Identify which cell holds the provided text, then report its [X, Y] central coordinate. 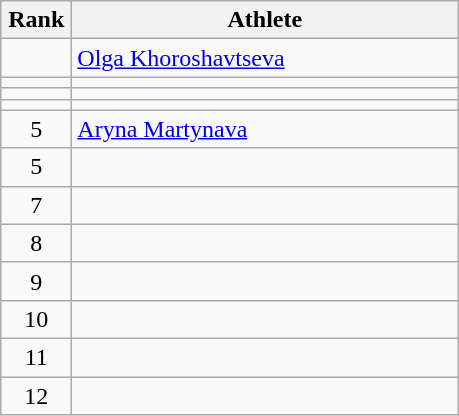
7 [36, 205]
11 [36, 357]
10 [36, 319]
Rank [36, 20]
12 [36, 395]
8 [36, 243]
Olga Khoroshavtseva [265, 58]
Athlete [265, 20]
Aryna Martynava [265, 129]
9 [36, 281]
